Provide the [X, Y] coordinate of the cell's center where the given text is located.  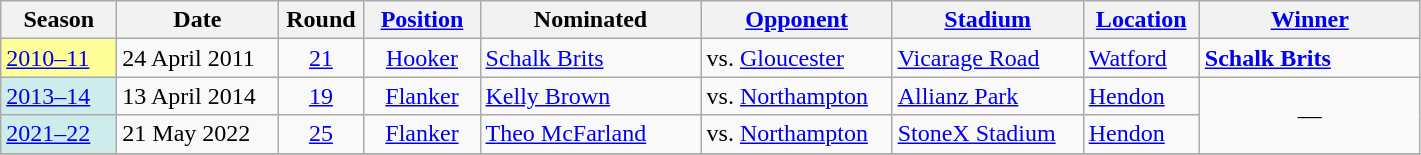
Kelly Brown [590, 96]
Season [59, 20]
Stadium [988, 20]
Opponent [796, 20]
Date [198, 20]
2013–14 [59, 96]
— [1310, 115]
21 May 2022 [198, 134]
19 [321, 96]
13 April 2014 [198, 96]
Location [1141, 20]
Allianz Park [988, 96]
Round [321, 20]
2021–22 [59, 134]
Theo McFarland [590, 134]
24 April 2011 [198, 58]
21 [321, 58]
StoneX Stadium [988, 134]
2010–11 [59, 58]
Winner [1310, 20]
25 [321, 134]
Hooker [422, 58]
Nominated [590, 20]
Watford [1141, 58]
vs. Gloucester [796, 58]
Vicarage Road [988, 58]
Position [422, 20]
